For the text-containing cell, return its midpoint in [x, y] coordinate format. 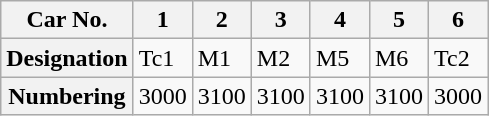
6 [458, 20]
1 [162, 20]
Numbering [67, 96]
M1 [222, 58]
Car No. [67, 20]
2 [222, 20]
5 [398, 20]
Tc2 [458, 58]
3 [280, 20]
M6 [398, 58]
Tc1 [162, 58]
Designation [67, 58]
M2 [280, 58]
4 [340, 20]
M5 [340, 58]
